For the text-containing cell, return its midpoint in [X, Y] coordinate format. 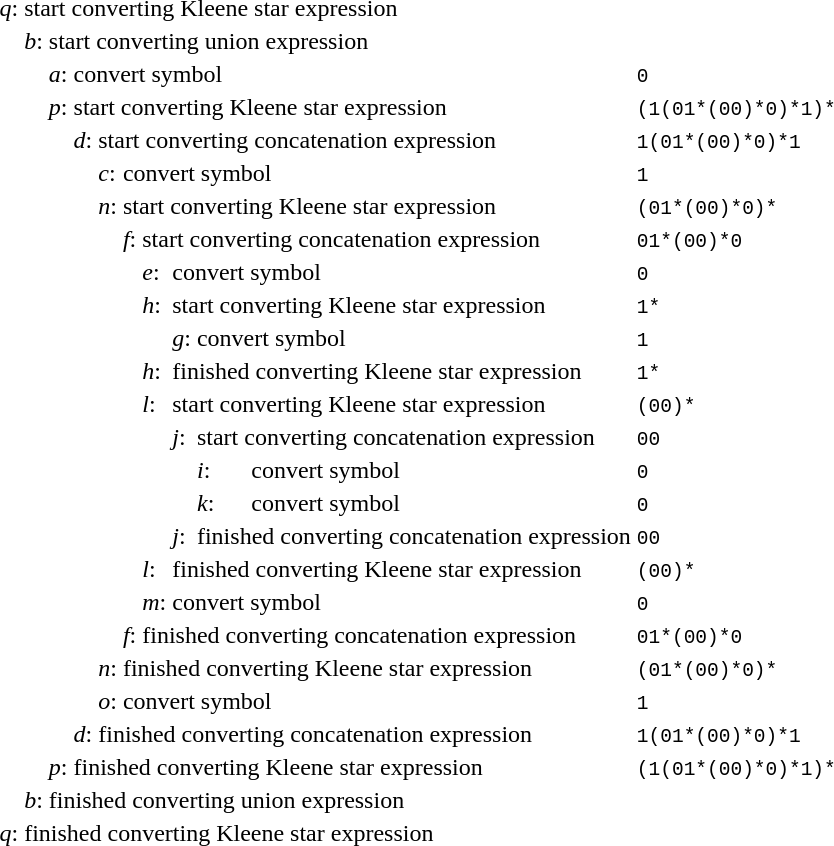
i: [220, 470]
c: [108, 173]
e: [154, 272]
g: [182, 338]
finished converting union expression [340, 800]
k: [220, 503]
m: [154, 602]
o: [108, 701]
a: [58, 74]
start converting union expression [340, 41]
